Provide the [x, y] coordinate of the cell's center where the given text is located.  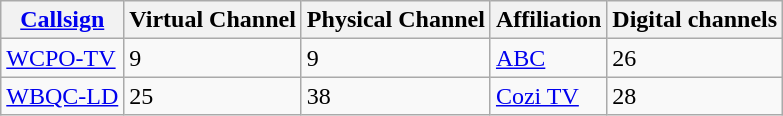
26 [695, 58]
Cozi TV [548, 96]
Physical Channel [396, 20]
Callsign [62, 20]
Digital channels [695, 20]
Affiliation [548, 20]
Virtual Channel [213, 20]
WBQC-LD [62, 96]
28 [695, 96]
25 [213, 96]
WCPO-TV [62, 58]
ABC [548, 58]
38 [396, 96]
